Detect which cell encompasses the target text, then output its [x, y] center coordinate. 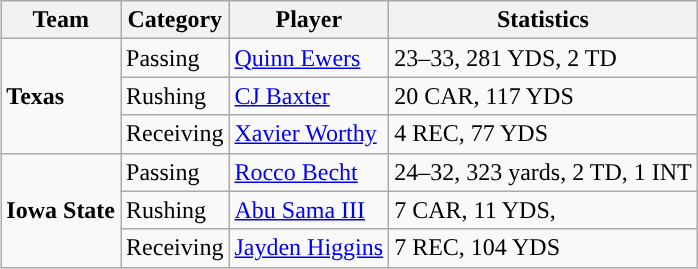
20 CAR, 117 YDS [544, 96]
7 REC, 104 YDS [544, 248]
Player [309, 20]
Rocco Becht [309, 172]
23–33, 281 YDS, 2 TD [544, 58]
4 REC, 77 YDS [544, 134]
24–32, 323 yards, 2 TD, 1 INT [544, 172]
Xavier Worthy [309, 134]
Abu Sama III [309, 210]
Quinn Ewers [309, 58]
Jayden Higgins [309, 248]
Iowa State [61, 210]
Texas [61, 96]
Statistics [544, 20]
Team [61, 20]
7 CAR, 11 YDS, [544, 210]
Category [175, 20]
CJ Baxter [309, 96]
